From the cell containing the given text, extract its center point as (x, y) coordinate. 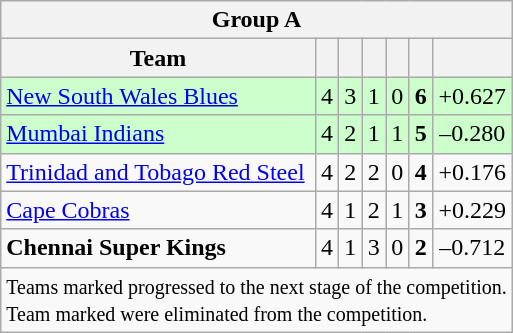
Teams marked progressed to the next stage of the competition.Team marked were eliminated from the competition. (257, 300)
+0.627 (472, 96)
–0.280 (472, 134)
6 (420, 96)
Chennai Super Kings (158, 248)
+0.229 (472, 210)
Mumbai Indians (158, 134)
Team (158, 58)
–0.712 (472, 248)
Trinidad and Tobago Red Steel (158, 172)
New South Wales Blues (158, 96)
5 (420, 134)
Cape Cobras (158, 210)
+0.176 (472, 172)
Group A (257, 20)
